From the cell containing the given text, extract its center point as [X, Y] coordinate. 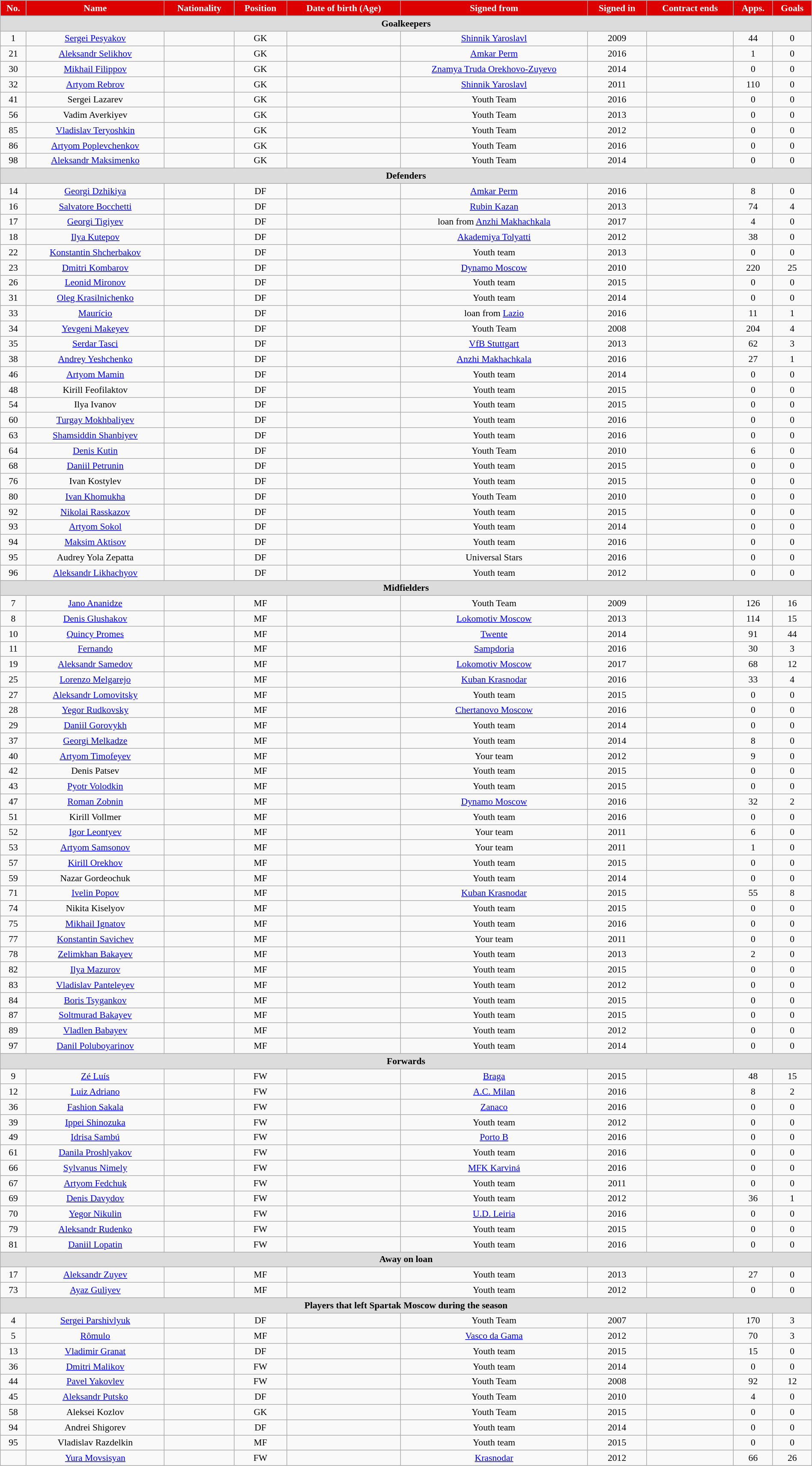
Leonid Mironov [95, 283]
Position [260, 8]
Vladimir Granat [95, 1351]
13 [14, 1351]
Away on loan [406, 1260]
Aleksandr Lomovitsky [95, 695]
Yegor Rudkovsky [95, 710]
Braga [494, 1077]
Rubin Kazan [494, 206]
Name [95, 8]
Forwards [406, 1061]
110 [753, 84]
Aleksandr Samedov [95, 664]
Ilya Ivanov [95, 405]
Georgi Dzhikiya [95, 191]
7 [14, 604]
34 [14, 329]
Ivelin Popov [95, 893]
Goals [792, 8]
Roman Zobnin [95, 802]
Boris Tsygankov [95, 1000]
56 [14, 115]
97 [14, 1046]
U.D. Leiria [494, 1214]
Sergei Parshivlyuk [95, 1321]
114 [753, 619]
Sampdoria [494, 649]
Defenders [406, 176]
126 [753, 604]
Aleksandr Putsko [95, 1397]
220 [753, 268]
80 [14, 497]
29 [14, 726]
Serdar Tasci [95, 344]
46 [14, 374]
31 [14, 298]
22 [14, 252]
Kirill Feofilaktov [95, 390]
Yura Movsisyan [95, 1458]
Ilya Kutepov [95, 237]
Artyom Timofeyev [95, 756]
71 [14, 893]
57 [14, 863]
Fernando [95, 649]
Nazar Gordeochuk [95, 878]
14 [14, 191]
Nikolai Rasskazov [95, 512]
Daniil Lopatin [95, 1245]
96 [14, 573]
Maurício [95, 314]
78 [14, 954]
54 [14, 405]
Porto B [494, 1137]
Signed from [494, 8]
Vladislav Razdelkin [95, 1443]
Lorenzo Melgarejo [95, 680]
Chertanovo Moscow [494, 710]
42 [14, 771]
23 [14, 268]
Twente [494, 634]
Denis Kutin [95, 451]
82 [14, 970]
Idrisa Sambú [95, 1137]
Aleksandr Selikhov [95, 54]
Mikhail Filippov [95, 69]
40 [14, 756]
37 [14, 741]
Zanaco [494, 1107]
61 [14, 1153]
19 [14, 664]
Aleksandr Maksimenko [95, 161]
98 [14, 161]
Nationality [199, 8]
Ilya Mazurov [95, 970]
Shamsiddin Shanbiyev [95, 436]
Pyotr Volodkin [95, 787]
Artyom Mamin [95, 374]
Apps. [753, 8]
45 [14, 1397]
Artyom Sokol [95, 527]
Aleksei Kozlov [95, 1412]
Vladislav Teryoshkin [95, 130]
Konstantin Savichev [95, 939]
Daniil Gorovykh [95, 726]
Players that left Spartak Moscow during the season [406, 1305]
Danila Proshlyakov [95, 1153]
47 [14, 802]
51 [14, 817]
91 [753, 634]
Vasco da Gama [494, 1336]
Midfielders [406, 588]
58 [14, 1412]
41 [14, 100]
10 [14, 634]
Aleksandr Likhachyov [95, 573]
A.C. Milan [494, 1092]
No. [14, 8]
Aleksandr Zuyev [95, 1275]
Georgi Tigiyev [95, 222]
204 [753, 329]
170 [753, 1321]
Vladislav Panteleyev [95, 985]
52 [14, 832]
Audrey Yola Zepatta [95, 558]
5 [14, 1336]
Fashion Sakala [95, 1107]
Dmitri Kombarov [95, 268]
75 [14, 924]
Zelimkhan Bakayev [95, 954]
Oleg Krasilnichenko [95, 298]
Goalkeepers [406, 24]
Danil Poluboyarinov [95, 1046]
Rômulo [95, 1336]
Artyom Fedchuk [95, 1183]
18 [14, 237]
2007 [617, 1321]
39 [14, 1122]
77 [14, 939]
Jano Ananidze [95, 604]
Pavel Yakovlev [95, 1382]
Ippei Shinozuka [95, 1122]
Yevgeni Makeyev [95, 329]
Artyom Poplevchenkov [95, 146]
Denis Glushakov [95, 619]
64 [14, 451]
loan from Anzhi Makhachkala [494, 222]
85 [14, 130]
Sergei Pesyakov [95, 39]
loan from Lazio [494, 314]
87 [14, 1015]
Universal Stars [494, 558]
Znamya Truda Orekhovo-Zuyevo [494, 69]
21 [14, 54]
Contract ends [690, 8]
Kirill Vollmer [95, 817]
Yegor Nikulin [95, 1214]
Zé Luís [95, 1077]
Sylvanus Nimely [95, 1168]
Quincy Promes [95, 634]
Konstantin Shcherbakov [95, 252]
62 [753, 344]
Vladlen Babayev [95, 1031]
35 [14, 344]
55 [753, 893]
Denis Davydov [95, 1199]
43 [14, 787]
Daniil Petrunin [95, 466]
59 [14, 878]
Kirill Orekhov [95, 863]
84 [14, 1000]
Salvatore Bocchetti [95, 206]
63 [14, 436]
Maksim Aktisov [95, 542]
69 [14, 1199]
86 [14, 146]
Ayaz Guliyev [95, 1290]
Signed in [617, 8]
Andrei Shigorev [95, 1427]
Igor Leontyev [95, 832]
49 [14, 1137]
Anzhi Makhachkala [494, 359]
83 [14, 985]
Vadim Averkiyev [95, 115]
Georgi Melkadze [95, 741]
89 [14, 1031]
Luiz Adriano [95, 1092]
Ivan Khomukha [95, 497]
MFK Karviná [494, 1168]
79 [14, 1229]
Turgay Mokhbaliyev [95, 420]
Denis Patsev [95, 771]
60 [14, 420]
Ivan Kostylev [95, 482]
Date of birth (Age) [343, 8]
Sergei Lazarev [95, 100]
Artyom Rebrov [95, 84]
Dmitri Malikov [95, 1367]
Artyom Samsonov [95, 848]
93 [14, 527]
Nikita Kiselyov [95, 909]
28 [14, 710]
Soltmurad Bakayev [95, 1015]
VfB Stuttgart [494, 344]
Mikhail Ignatov [95, 924]
76 [14, 482]
73 [14, 1290]
Akademiya Tolyatti [494, 237]
Krasnodar [494, 1458]
67 [14, 1183]
53 [14, 848]
Aleksandr Rudenko [95, 1229]
81 [14, 1245]
Andrey Yeshchenko [95, 359]
